Detect which cell encompasses the target text, then output its [X, Y] center coordinate. 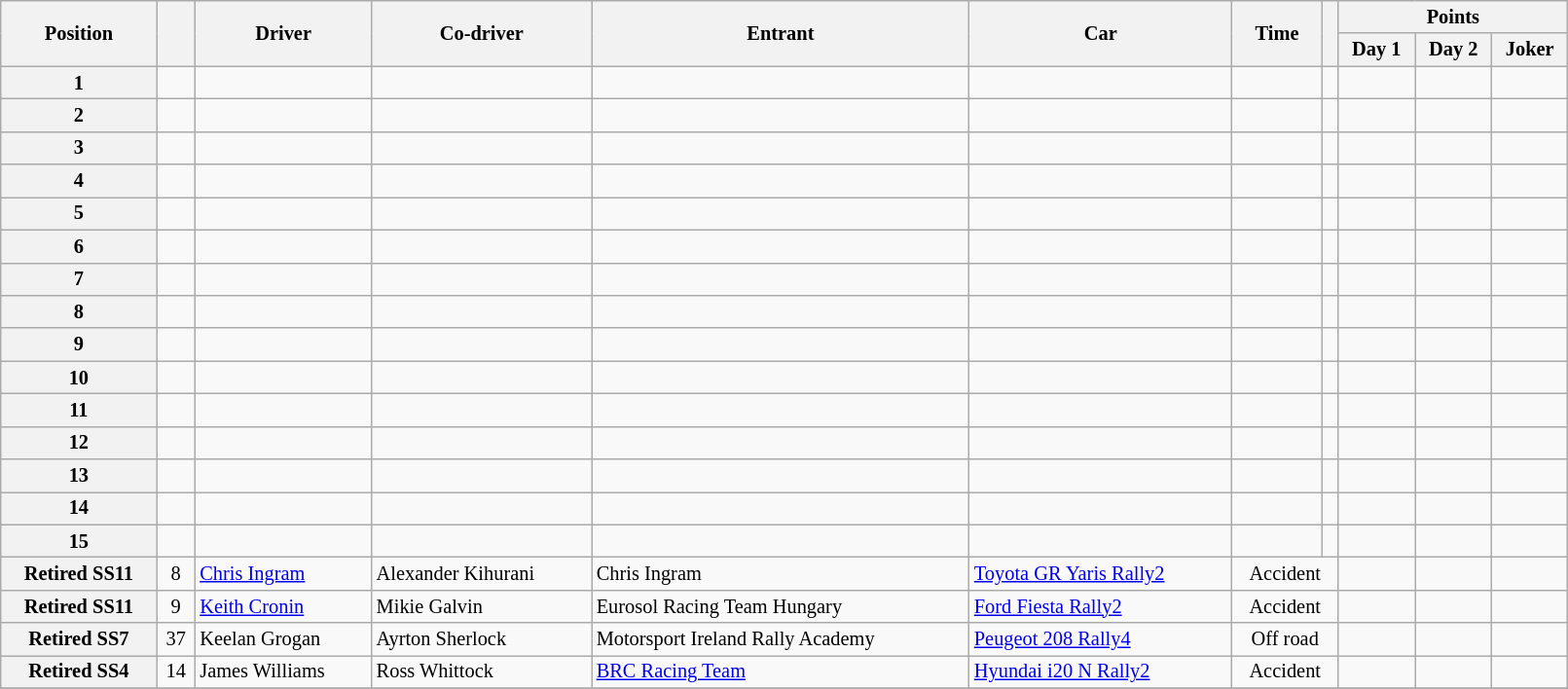
11 [79, 410]
BRC Racing Team [781, 671]
7 [79, 279]
Ayrton Sherlock [482, 639]
Keith Cronin [282, 606]
Eurosol Racing Team Hungary [781, 606]
Ford Fiesta Rally2 [1101, 606]
Entrant [781, 33]
4 [79, 181]
Peugeot 208 Rally4 [1101, 639]
12 [79, 443]
3 [79, 148]
Co-driver [482, 33]
Day 2 [1454, 50]
Off road [1285, 639]
10 [79, 378]
Retired SS4 [79, 671]
37 [175, 639]
13 [79, 476]
6 [79, 246]
Toyota GR Yaris Rally2 [1101, 573]
Mikie Galvin [482, 606]
15 [79, 541]
Points [1453, 17]
2 [79, 115]
Joker [1530, 50]
Driver [282, 33]
Hyundai i20 N Rally2 [1101, 671]
Ross Whittock [482, 671]
Keelan Grogan [282, 639]
Car [1101, 33]
Day 1 [1376, 50]
1 [79, 83]
Position [79, 33]
James Williams [282, 671]
Retired SS7 [79, 639]
Time [1277, 33]
Motorsport Ireland Rally Academy [781, 639]
5 [79, 213]
Alexander Kihurani [482, 573]
